Scan for the cell matching the given text and deliver its (X, Y) coordinate at center. 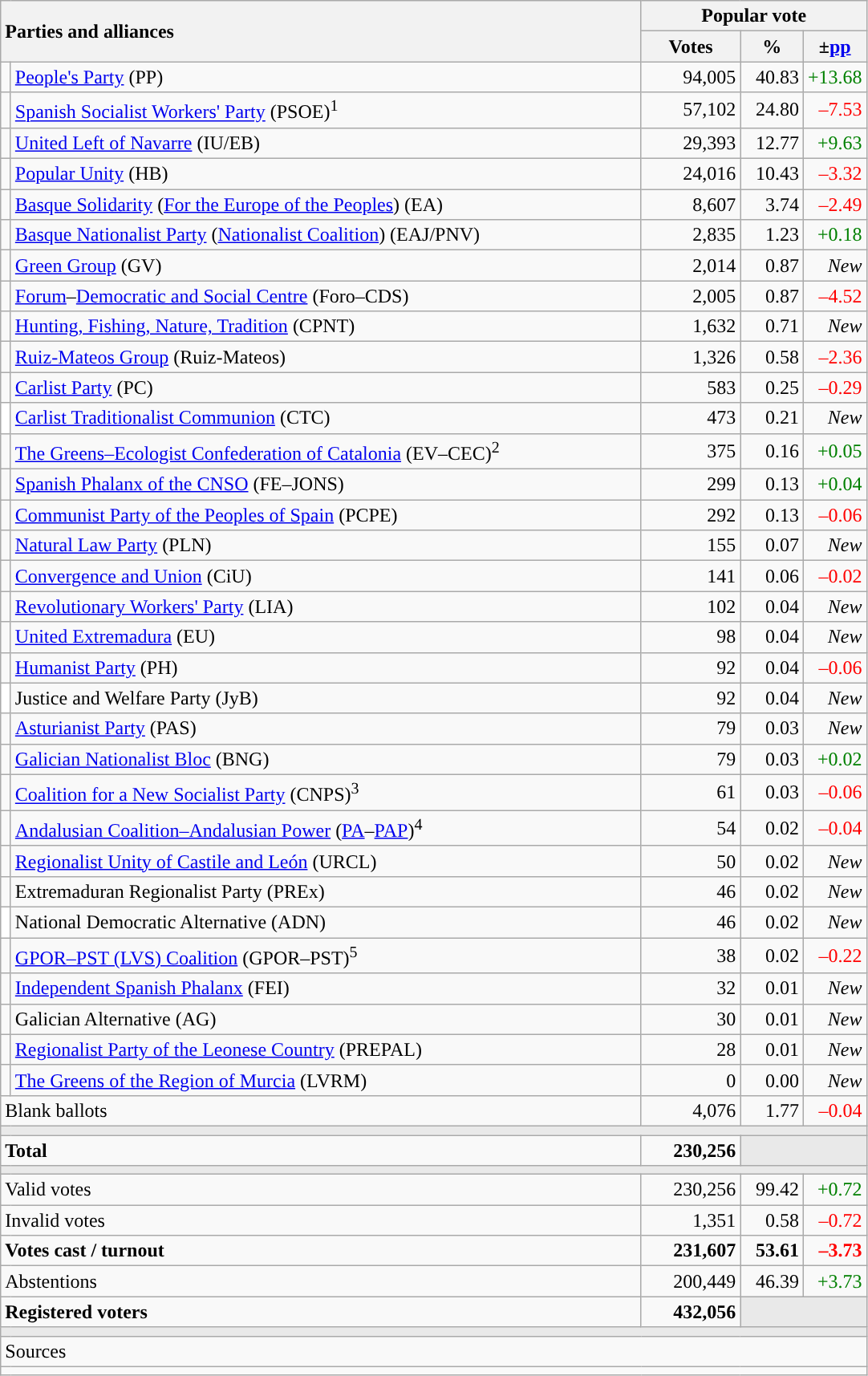
+0.05 (834, 451)
29,393 (691, 143)
+13.68 (834, 77)
Abstentions (321, 1281)
+3.73 (834, 1281)
Votes cast / turnout (321, 1251)
299 (691, 485)
53.61 (772, 1251)
National Democratic Alternative (ADN) (326, 923)
375 (691, 451)
3.74 (772, 205)
Basque Solidarity (For the Europe of the Peoples) (EA) (326, 205)
–7.53 (834, 111)
30 (691, 1019)
Basque Nationalist Party (Nationalist Coalition) (EAJ/PNV) (326, 235)
Parties and alliances (321, 31)
Carlist Traditionalist Communion (CTC) (326, 418)
United Left of Navarre (IU/EB) (326, 143)
–0.22 (834, 956)
292 (691, 515)
±pp (834, 47)
–2.36 (834, 357)
54 (691, 828)
Asturianist Party (PAS) (326, 729)
Galician Alternative (AG) (326, 1019)
Coalition for a New Socialist Party (CNPS)3 (326, 793)
Justice and Welfare Party (JyB) (326, 698)
Extremaduran Regionalist Party (PREx) (326, 891)
Green Group (GV) (326, 266)
Galician Nationalist Bloc (BNG) (326, 759)
+0.18 (834, 235)
99.42 (772, 1190)
–0.72 (834, 1220)
38 (691, 956)
Ruiz-Mateos Group (Ruiz-Mateos) (326, 357)
Sources (433, 1351)
0.21 (772, 418)
Communist Party of the Peoples of Spain (PCPE) (326, 515)
Andalusian Coalition–Andalusian Power (PA–PAP)4 (326, 828)
–0.02 (834, 576)
–2.49 (834, 205)
Votes (691, 47)
+0.72 (834, 1190)
231,607 (691, 1251)
–3.73 (834, 1251)
57,102 (691, 111)
The Greens–Ecologist Confederation of Catalonia (EV–CEC)2 (326, 451)
Popular vote (754, 16)
Natural Law Party (PLN) (326, 546)
1,351 (691, 1220)
61 (691, 793)
0.16 (772, 451)
Forum–Democratic and Social Centre (Foro–CDS) (326, 296)
1,632 (691, 327)
0.00 (772, 1080)
United Extremadura (EU) (326, 637)
4,076 (691, 1110)
50 (691, 861)
+0.04 (834, 485)
10.43 (772, 174)
Revolutionary Workers' Party (LIA) (326, 607)
473 (691, 418)
Spanish Socialist Workers' Party (PSOE)1 (326, 111)
1.23 (772, 235)
40.83 (772, 77)
583 (691, 388)
–4.52 (834, 296)
12.77 (772, 143)
46.39 (772, 1281)
GPOR–PST (LVS) Coalition (GPOR–PST)5 (326, 956)
2,005 (691, 296)
1,326 (691, 357)
0 (691, 1080)
The Greens of the Region of Murcia (LVRM) (326, 1080)
155 (691, 546)
Blank ballots (321, 1110)
141 (691, 576)
102 (691, 607)
Independent Spanish Phalanx (FEI) (326, 988)
+0.02 (834, 759)
Regionalist Unity of Castile and León (URCL) (326, 861)
0.71 (772, 327)
+9.63 (834, 143)
Registered voters (321, 1312)
Spanish Phalanx of the CNSO (FE–JONS) (326, 485)
Hunting, Fishing, Nature, Tradition (CPNT) (326, 327)
24,016 (691, 174)
432,056 (691, 1312)
28 (691, 1049)
0.07 (772, 546)
% (772, 47)
24.80 (772, 111)
2,835 (691, 235)
Carlist Party (PC) (326, 388)
Convergence and Union (CiU) (326, 576)
Total (321, 1151)
Regionalist Party of the Leonese Country (PREPAL) (326, 1049)
People's Party (PP) (326, 77)
0.06 (772, 576)
–0.29 (834, 388)
Popular Unity (HB) (326, 174)
98 (691, 637)
0.25 (772, 388)
1.77 (772, 1110)
Invalid votes (321, 1220)
8,607 (691, 205)
Humanist Party (PH) (326, 668)
2,014 (691, 266)
Valid votes (321, 1190)
200,449 (691, 1281)
–3.32 (834, 174)
94,005 (691, 77)
32 (691, 988)
